From the cell containing the given text, extract its center point as [x, y] coordinate. 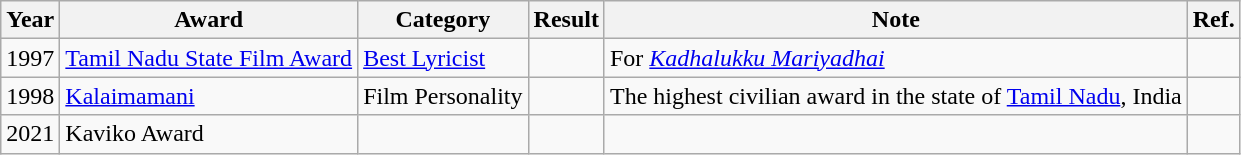
Kaviko Award [209, 134]
Ref. [1214, 20]
Result [566, 20]
Year [30, 20]
Best Lyricist [443, 58]
1998 [30, 96]
Tamil Nadu State Film Award [209, 58]
Note [896, 20]
The highest civilian award in the state of Tamil Nadu, India [896, 96]
Film Personality [443, 96]
Kalaimamani [209, 96]
2021 [30, 134]
For Kadhalukku Mariyadhai [896, 58]
1997 [30, 58]
Category [443, 20]
Award [209, 20]
